Scan for the cell matching the given text and deliver its [x, y] coordinate at center. 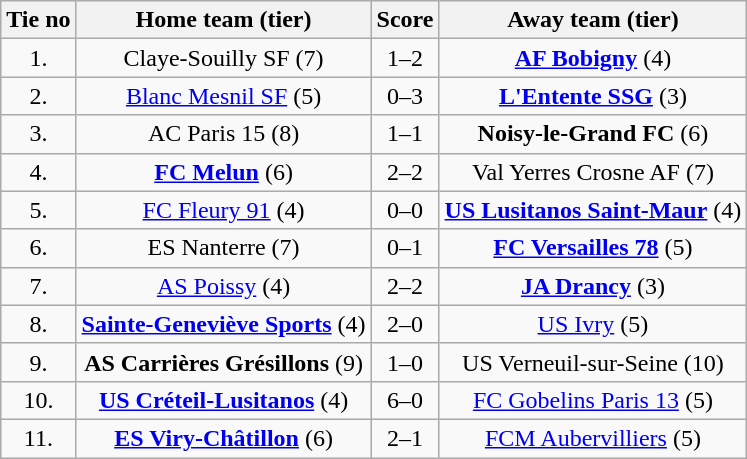
Noisy-le-Grand FC (6) [593, 134]
ES Viry-Châtillon (6) [224, 438]
10. [38, 400]
Blanc Mesnil SF (5) [224, 96]
Home team (tier) [224, 20]
L'Entente SSG (3) [593, 96]
11. [38, 438]
Away team (tier) [593, 20]
1–1 [405, 134]
2. [38, 96]
FCM Aubervilliers (5) [593, 438]
AC Paris 15 (8) [224, 134]
US Lusitanos Saint-Maur (4) [593, 210]
2–0 [405, 324]
0–3 [405, 96]
Score [405, 20]
JA Drancy (3) [593, 286]
8. [38, 324]
FC Fleury 91 (4) [224, 210]
US Ivry (5) [593, 324]
AS Carrières Grésillons (9) [224, 362]
6–0 [405, 400]
0–1 [405, 248]
0–0 [405, 210]
1. [38, 58]
1–2 [405, 58]
Claye-Souilly SF (7) [224, 58]
FC Versailles 78 (5) [593, 248]
5. [38, 210]
US Créteil-Lusitanos (4) [224, 400]
Tie no [38, 20]
Val Yerres Crosne AF (7) [593, 172]
9. [38, 362]
4. [38, 172]
ES Nanterre (7) [224, 248]
FC Melun (6) [224, 172]
AS Poissy (4) [224, 286]
US Verneuil-sur-Seine (10) [593, 362]
FC Gobelins Paris 13 (5) [593, 400]
6. [38, 248]
2–1 [405, 438]
Sainte-Geneviève Sports (4) [224, 324]
AF Bobigny (4) [593, 58]
3. [38, 134]
7. [38, 286]
1–0 [405, 362]
